Locate the cell with the specified text and output its (X, Y) center coordinate. 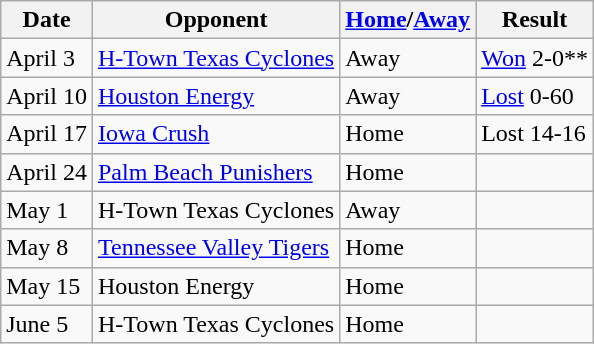
Date (47, 20)
Palm Beach Punishers (216, 172)
April 17 (47, 134)
May 8 (47, 248)
April 24 (47, 172)
Won 2-0** (535, 58)
Home/Away (408, 20)
April 10 (47, 96)
June 5 (47, 324)
May 1 (47, 210)
Opponent (216, 20)
Tennessee Valley Tigers (216, 248)
Iowa Crush (216, 134)
Lost 14-16 (535, 134)
May 15 (47, 286)
April 3 (47, 58)
Lost 0-60 (535, 96)
Result (535, 20)
